Identify which cell holds the provided text, then report its [X, Y] central coordinate. 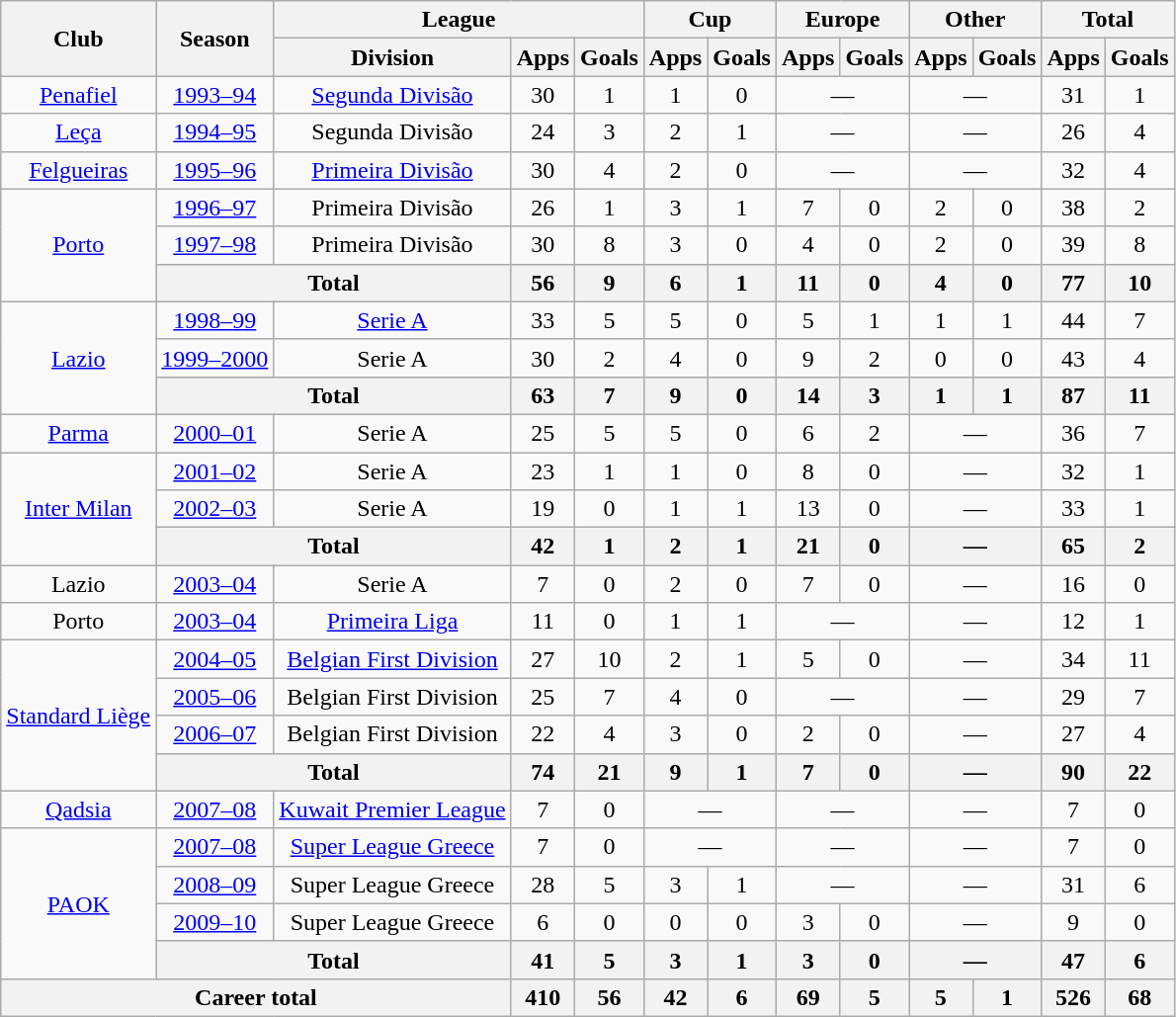
1993–94 [215, 95]
77 [1073, 283]
2005–06 [215, 697]
2001–02 [215, 471]
526 [1073, 997]
Felgueiras [79, 170]
Qadsia [79, 809]
1997–98 [215, 245]
87 [1073, 395]
Season [215, 39]
Leça [79, 132]
2002–03 [215, 509]
65 [1073, 547]
34 [1073, 659]
38 [1073, 208]
28 [543, 885]
1996–97 [215, 208]
League [459, 20]
2009–10 [215, 922]
36 [1073, 433]
41 [543, 960]
Inter Milan [79, 509]
63 [543, 395]
410 [543, 997]
14 [807, 395]
Career total [256, 997]
Europe [842, 20]
13 [807, 509]
Standard Liège [79, 716]
Kuwait Premier League [392, 809]
1998–99 [215, 320]
68 [1139, 997]
PAOK [79, 903]
39 [1073, 245]
69 [807, 997]
1995–96 [215, 170]
Other [975, 20]
Cup [710, 20]
43 [1073, 358]
16 [1073, 584]
19 [543, 509]
47 [1073, 960]
Penafiel [79, 95]
Club [79, 39]
90 [1073, 772]
Division [392, 57]
1994–95 [215, 132]
23 [543, 471]
2006–07 [215, 734]
44 [1073, 320]
2008–09 [215, 885]
2000–01 [215, 433]
2004–05 [215, 659]
24 [543, 132]
Primeira Liga [392, 622]
Parma [79, 433]
29 [1073, 697]
12 [1073, 622]
74 [543, 772]
1999–2000 [215, 358]
